Return the (x, y) coordinate for the center point of the cell that contains the specified text.  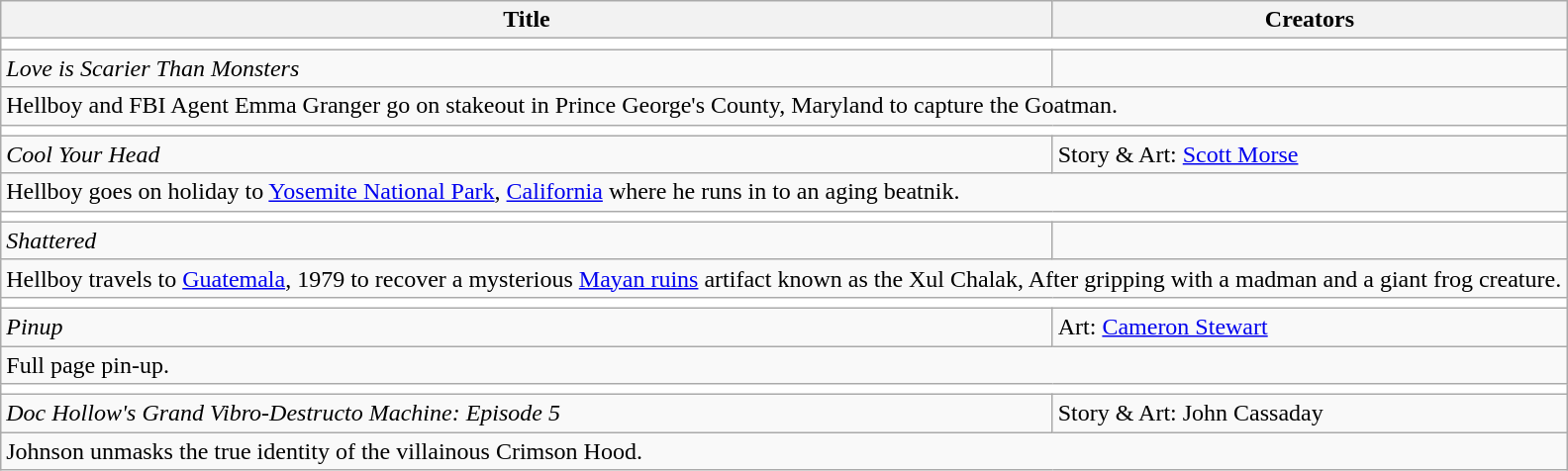
Art: Cameron Stewart (1309, 327)
Story & Art: John Cassaday (1309, 414)
Cool Your Head (527, 154)
Doc Hollow's Grand Vibro-Destructo Machine: Episode 5 (527, 414)
Hellboy goes on holiday to Yosemite National Park, California where he runs in to an aging beatnik. (784, 192)
Shattered (527, 240)
Title (527, 20)
Full page pin-up. (784, 365)
Pinup (527, 327)
Creators (1309, 20)
Johnson unmasks the true identity of the villainous Crimson Hood. (784, 451)
Love is Scarier Than Monsters (527, 68)
Hellboy and FBI Agent Emma Granger go on stakeout in Prince George's County, Maryland to capture the Goatman. (784, 106)
Story & Art: Scott Morse (1309, 154)
